Provide the [x, y] coordinate of the cell's center where the given text is located.  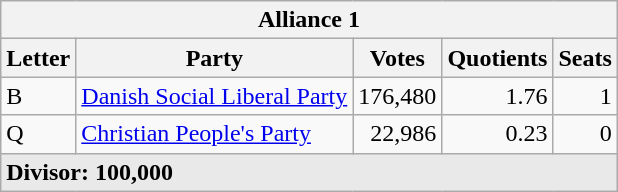
0.23 [498, 134]
B [38, 96]
1 [585, 96]
22,986 [398, 134]
176,480 [398, 96]
Divisor: 100,000 [310, 172]
0 [585, 134]
Letter [38, 58]
Christian People's Party [214, 134]
Votes [398, 58]
Party [214, 58]
Q [38, 134]
1.76 [498, 96]
Seats [585, 58]
Quotients [498, 58]
Alliance 1 [310, 20]
Danish Social Liberal Party [214, 96]
